Provide the (x, y) coordinate of the cell's center where the given text is located.  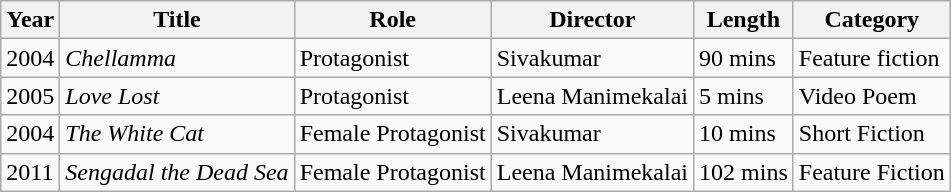
Short Fiction (872, 134)
Video Poem (872, 96)
Feature fiction (872, 58)
90 mins (744, 58)
Title (177, 20)
10 mins (744, 134)
Length (744, 20)
Category (872, 20)
Chellamma (177, 58)
Love Lost (177, 96)
Sengadal the Dead Sea (177, 172)
Year (30, 20)
The White Cat (177, 134)
Role (392, 20)
Director (592, 20)
5 mins (744, 96)
2005 (30, 96)
102 mins (744, 172)
Feature Fiction (872, 172)
2011 (30, 172)
